Output the [x, y] coordinate of the center of the cell containing the given text.  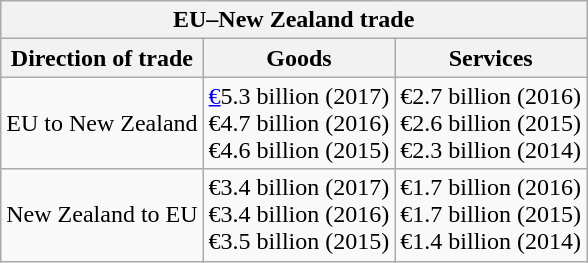
EU to New Zealand [102, 123]
€3.4 billion (2017)€3.4 billion (2016)€3.5 billion (2015) [299, 215]
New Zealand to EU [102, 215]
EU–New Zealand trade [294, 20]
Direction of trade [102, 58]
Goods [299, 58]
Services [491, 58]
€1.7 billion (2016)€1.7 billion (2015)€1.4 billion (2014) [491, 215]
€2.7 billion (2016)€2.6 billion (2015)€2.3 billion (2014) [491, 123]
€5.3 billion (2017)€4.7 billion (2016)€4.6 billion (2015) [299, 123]
